Determine the (x, y) coordinate at the center of the cell enclosing the given text.  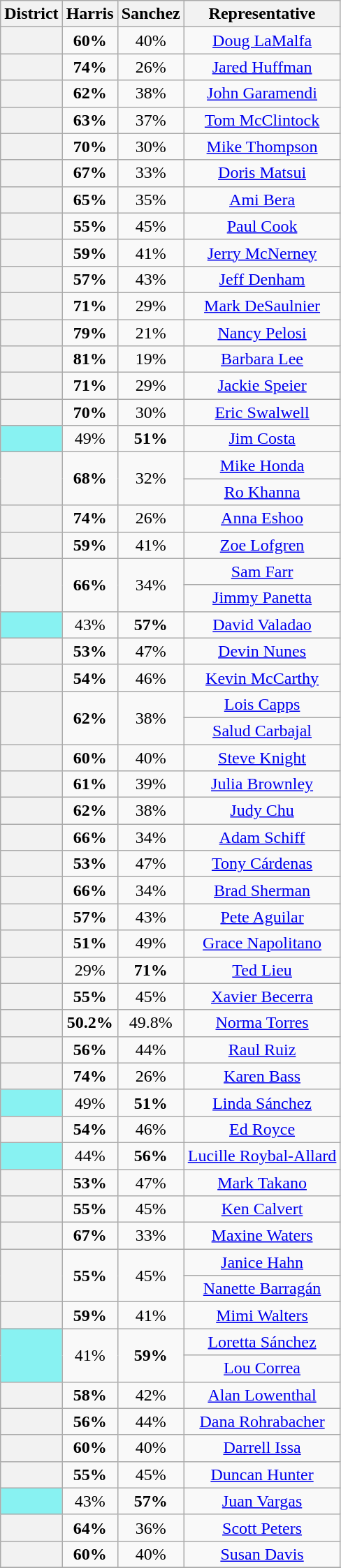
32% (151, 479)
Scott Peters (262, 1528)
Anna Eshoo (262, 518)
49.8% (151, 1023)
Eric Swalwell (262, 412)
50.2% (89, 1023)
Doris Matsui (262, 173)
Lucille Roybal-Allard (262, 1156)
Sam Farr (262, 572)
Raul Ruiz (262, 1050)
Ami Bera (262, 200)
81% (89, 359)
Pete Aguilar (262, 917)
Jared Huffman (262, 67)
37% (151, 120)
19% (151, 359)
Norma Torres (262, 1023)
Susan Davis (262, 1554)
Steve Knight (262, 757)
Jeff Denham (262, 279)
Mark Takano (262, 1183)
Devin Nunes (262, 651)
Jimmy Panetta (262, 598)
68% (89, 479)
Judy Chu (262, 811)
Paul Cook (262, 226)
65% (89, 200)
Janice Hahn (262, 1262)
Nancy Pelosi (262, 333)
Lou Correa (262, 1368)
58% (89, 1395)
Alan Lowenthal (262, 1395)
Mark DeSaulnier (262, 306)
Julia Brownley (262, 784)
63% (89, 120)
Ro Khanna (262, 492)
John Garamendi (262, 94)
Jerry McNerney (262, 253)
Xavier Becerra (262, 996)
Ted Lieu (262, 970)
Kevin McCarthy (262, 678)
Dana Rohrabacher (262, 1421)
Karen Bass (262, 1076)
Maxine Waters (262, 1236)
Mimi Walters (262, 1315)
Brad Sherman (262, 890)
35% (151, 200)
61% (89, 784)
Barbara Lee (262, 359)
District (31, 14)
Representative (262, 14)
Ed Royce (262, 1129)
Tony Cárdenas (262, 864)
39% (151, 784)
Harris (89, 14)
64% (89, 1528)
Nanette Barragán (262, 1289)
Grace Napolitano (262, 943)
36% (151, 1528)
Adam Schiff (262, 837)
79% (89, 333)
Jackie Speier (262, 386)
Tom McClintock (262, 120)
David Valadao (262, 625)
Duncan Hunter (262, 1474)
21% (151, 333)
42% (151, 1395)
Mike Thompson (262, 147)
Linda Sánchez (262, 1103)
Zoe Lofgren (262, 545)
Salud Carbajal (262, 731)
Darrell Issa (262, 1448)
Sanchez (151, 14)
Ken Calvert (262, 1209)
Lois Capps (262, 704)
Juan Vargas (262, 1501)
Jim Costa (262, 439)
Mike Honda (262, 465)
Doug LaMalfa (262, 40)
Loretta Sánchez (262, 1342)
